Scan for the cell matching the given text and deliver its [X, Y] coordinate at center. 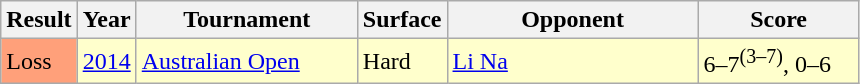
Result [39, 20]
Year [106, 20]
Surface [402, 20]
Loss [39, 62]
Li Na [572, 62]
Australian Open [246, 62]
6–7(3–7), 0–6 [778, 62]
Tournament [246, 20]
Opponent [572, 20]
Hard [402, 62]
Score [778, 20]
2014 [106, 62]
